Pinpoint the cell where the given text exists, returning its (x, y) midpoint coordinate. 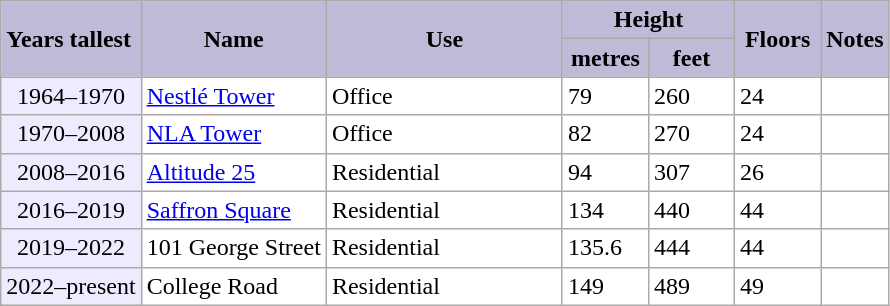
Saffron Square (234, 210)
Height (648, 20)
1970–2008 (71, 134)
College Road (234, 286)
Name (234, 39)
134 (605, 210)
Use (444, 39)
135.6 (605, 248)
26 (778, 172)
NLA Tower (234, 134)
444 (691, 248)
1964–1970 (71, 96)
2008–2016 (71, 172)
260 (691, 96)
49 (778, 286)
307 (691, 172)
101 George Street (234, 248)
489 (691, 286)
2019–2022 (71, 248)
Nestlé Tower (234, 96)
Years tallest (71, 39)
Notes (855, 39)
Altitude 25 (234, 172)
2022–present (71, 286)
Floors (778, 39)
270 (691, 134)
feet (691, 58)
2016–2019 (71, 210)
94 (605, 172)
82 (605, 134)
metres (605, 58)
79 (605, 96)
149 (605, 286)
440 (691, 210)
